Return the (X, Y) coordinate for the center point of the cell that contains the specified text.  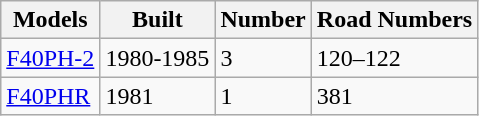
Number (263, 20)
1 (263, 96)
Models (50, 20)
F40PHR (50, 96)
F40PH-2 (50, 58)
381 (394, 96)
Built (158, 20)
3 (263, 58)
1980-1985 (158, 58)
120–122 (394, 58)
1981 (158, 96)
Road Numbers (394, 20)
